Search for the cell housing the specified text and yield its [x, y] center coordinate. 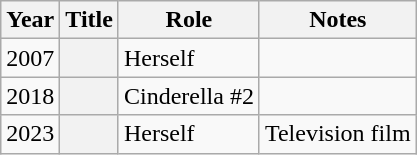
Role [188, 20]
2007 [30, 58]
Year [30, 20]
Television film [338, 134]
Cinderella #2 [188, 96]
2023 [30, 134]
2018 [30, 96]
Title [90, 20]
Notes [338, 20]
